Locate the cell with the specified text and output its (X, Y) center coordinate. 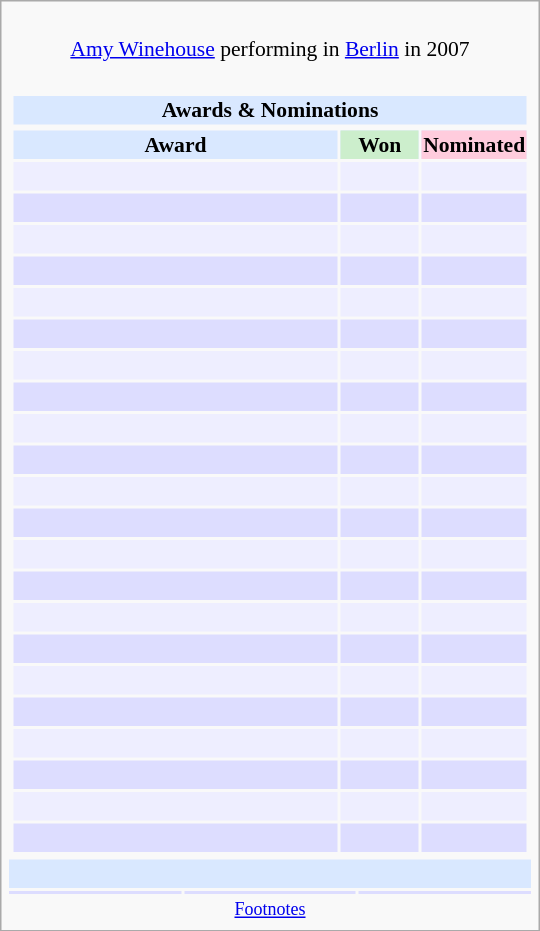
Award (175, 144)
Won (380, 144)
Nominated (474, 144)
Footnotes (270, 910)
Awards & Nominations (270, 110)
Awards & Nominations Award Won Nominated (270, 461)
Amy Winehouse performing in Berlin in 2007 (270, 36)
